Return [x, y] of the center of cell containing provided text 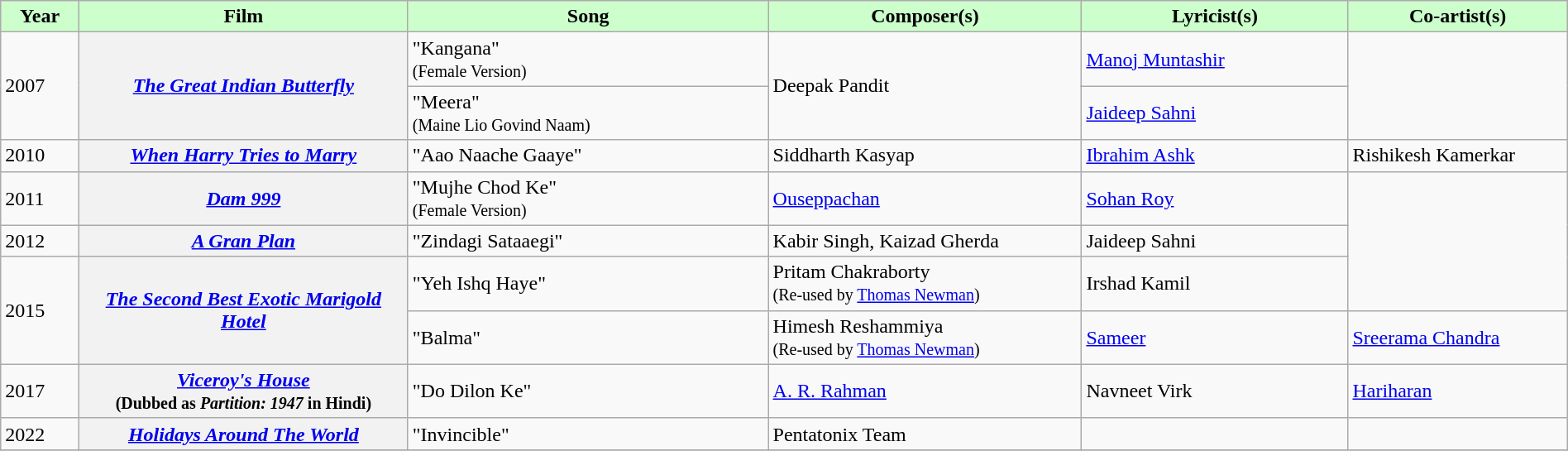
A Gran Plan [243, 241]
2011 [40, 199]
Manoj Muntashir [1215, 60]
Ibrahim Ashk [1215, 156]
Sohan Roy [1215, 199]
Sameer [1215, 338]
2017 [40, 391]
When Harry Tries to Marry [243, 156]
"Balma" [588, 338]
Siddharth Kasyap [925, 156]
"Do Dilon Ke" [588, 391]
Kabir Singh, Kaizad Gherda [925, 241]
2022 [40, 434]
Rishikesh Kamerkar [1457, 156]
Composer(s) [925, 17]
"Invincible" [588, 434]
Co-artist(s) [1457, 17]
A. R. Rahman [925, 391]
Himesh Reshammiya(Re-used by Thomas Newman) [925, 338]
The Great Indian Butterfly [243, 86]
Deepak Pandit [925, 86]
Navneet Virk [1215, 391]
Irshad Kamil [1215, 283]
2015 [40, 310]
Lyricist(s) [1215, 17]
Ouseppachan [925, 199]
Hariharan [1457, 391]
"Aao Naache Gaaye" [588, 156]
The Second Best Exotic Marigold Hotel [243, 310]
Sreerama Chandra [1457, 338]
"Zindagi Sataaegi" [588, 241]
Viceroy's House(Dubbed as Partition: 1947 in Hindi) [243, 391]
2007 [40, 86]
"Yeh Ishq Haye" [588, 283]
2010 [40, 156]
Year [40, 17]
"Meera"(Maine Lio Govind Naam) [588, 113]
"Kangana"(Female Version) [588, 60]
Song [588, 17]
"Mujhe Chod Ke"(Female Version) [588, 199]
Film [243, 17]
Pritam Chakraborty(Re-used by Thomas Newman) [925, 283]
2012 [40, 241]
Dam 999 [243, 199]
Holidays Around The World [243, 434]
Pentatonix Team [925, 434]
